Capture the cell that displays the provided text and extract its [x, y] central coordinate. 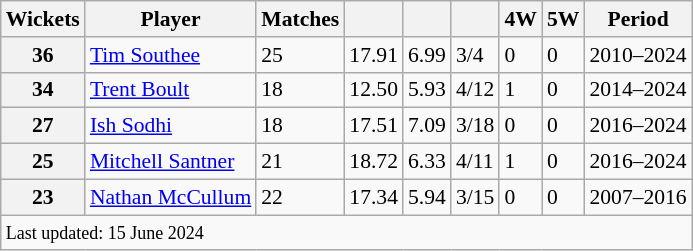
5.94 [427, 197]
23 [43, 197]
21 [300, 162]
36 [43, 55]
Tim Southee [170, 55]
17.91 [374, 55]
3/18 [476, 126]
Matches [300, 19]
6.33 [427, 162]
6.99 [427, 55]
4/12 [476, 90]
Mitchell Santner [170, 162]
5.93 [427, 90]
4W [520, 19]
3/15 [476, 197]
7.09 [427, 126]
4/11 [476, 162]
3/4 [476, 55]
18.72 [374, 162]
2014–2024 [638, 90]
Trent Boult [170, 90]
Ish Sodhi [170, 126]
22 [300, 197]
Period [638, 19]
Last updated: 15 June 2024 [346, 233]
2010–2024 [638, 55]
2007–2016 [638, 197]
27 [43, 126]
5W [564, 19]
34 [43, 90]
17.51 [374, 126]
Player [170, 19]
Nathan McCullum [170, 197]
12.50 [374, 90]
17.34 [374, 197]
Wickets [43, 19]
